Extract the [x, y] coordinate from the center of the cell holding the provided text.  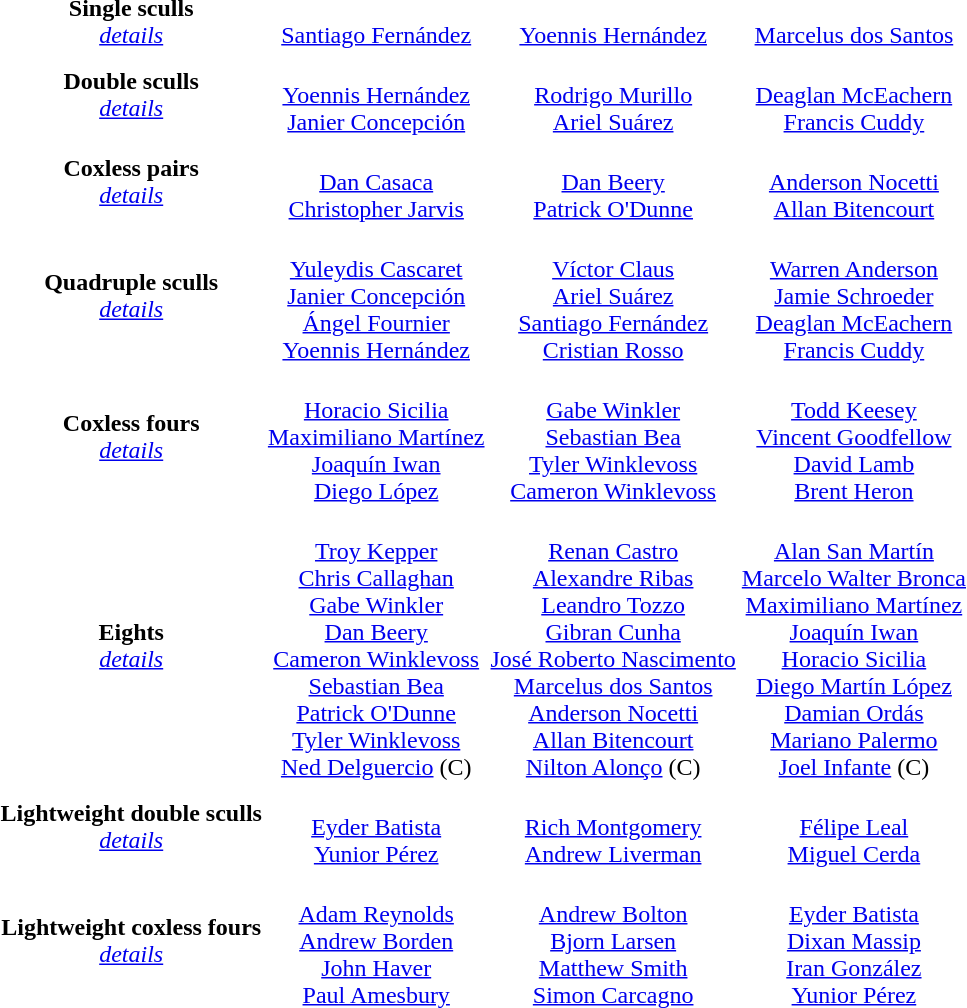
Eyder BatistaYunior Pérez [376, 827]
Dan CasacaChristopher Jarvis [376, 182]
Deaglan McEachernFrancis Cuddy [854, 95]
Yoennis HernándezJanier Concepción [376, 95]
Alan San MartínMarcelo Walter BroncaMaximiliano MartínezJoaquín IwanHoracio SiciliaDiego Martín LópezDamian OrdásMariano PalermoJoel Infante (C) [854, 646]
Horacio SiciliaMaximiliano MartínezJoaquín IwanDiego López [376, 437]
Dan BeeryPatrick O'Dunne [613, 182]
Anderson NocettiAllan Bitencourt [854, 182]
Todd KeeseyVincent GoodfellowDavid LambBrent Heron [854, 437]
Gabe WinklerSebastian BeaTyler WinklevossCameron Winklevoss [613, 437]
Víctor ClausAriel SuárezSantiago FernándezCristian Rosso [613, 296]
Troy KepperChris CallaghanGabe WinklerDan BeeryCameron WinklevossSebastian BeaPatrick O'DunneTyler WinklevossNed Delguercio (C) [376, 646]
Warren AndersonJamie SchroederDeaglan McEachernFrancis Cuddy [854, 296]
Félipe LealMiguel Cerda [854, 827]
Rich MontgomeryAndrew Liverman [613, 827]
Rodrigo MurilloAriel Suárez [613, 95]
Renan CastroAlexandre RibasLeandro TozzoGibran CunhaJosé Roberto NascimentoMarcelus dos SantosAnderson NocettiAllan BitencourtNilton Alonço (C) [613, 646]
Yuleydis CascaretJanier ConcepciónÁngel FournierYoennis Hernández [376, 296]
